Determine the (X, Y) coordinate at the center of the cell enclosing the given text.  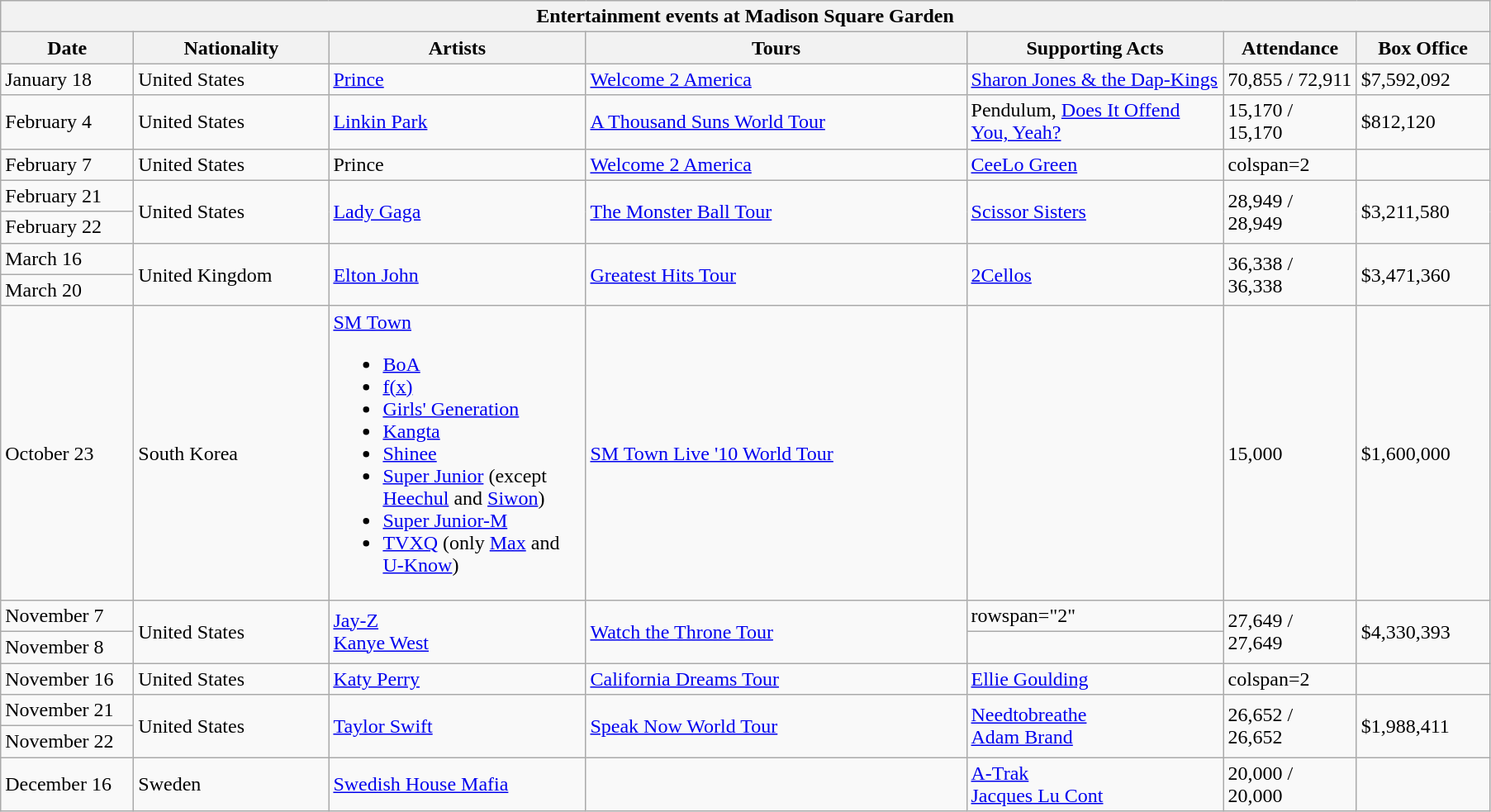
26,652 / 26,652 (1290, 726)
Greatest Hits Tour (776, 274)
Swedish House Mafia (458, 785)
November 8 (68, 647)
February 7 (68, 164)
$3,471,360 (1422, 274)
15,000 (1290, 453)
$1,600,000 (1422, 453)
rowspan="2" (1095, 615)
Taylor Swift (458, 726)
CeeLo Green (1095, 164)
Box Office (1422, 48)
Elton John (458, 274)
Tours (776, 48)
Supporting Acts (1095, 48)
November 7 (68, 615)
36,338 / 36,338 (1290, 274)
California Dreams Tour (776, 678)
Sharon Jones & the Dap-Kings (1095, 79)
$812,120 (1422, 122)
The Monster Ball Tour (776, 211)
$7,592,092 (1422, 79)
Artists (458, 48)
20,000 / 20,000 (1290, 785)
15,170 / 15,170 (1290, 122)
$3,211,580 (1422, 211)
27,649 / 27,649 (1290, 631)
28,949 / 28,949 (1290, 211)
Watch the Throne Tour (776, 631)
Attendance (1290, 48)
Pendulum, Does It Offend You, Yeah? (1095, 122)
Scissor Sisters (1095, 211)
December 16 (68, 785)
November 22 (68, 742)
Entertainment events at Madison Square Garden (745, 17)
February 21 (68, 196)
March 16 (68, 259)
NeedtobreatheAdam Brand (1095, 726)
Speak Now World Tour (776, 726)
Date (68, 48)
November 21 (68, 710)
SM TownBoAf(x)Girls' GenerationKangtaShineeSuper Junior (except Heechul and Siwon)Super Junior-MTVXQ (only Max and U-Know) (458, 453)
November 16 (68, 678)
Nationality (231, 48)
March 20 (68, 290)
SM Town Live '10 World Tour (776, 453)
$4,330,393 (1422, 631)
A-TrakJacques Lu Cont (1095, 785)
Jay-ZKanye West (458, 631)
January 18 (68, 79)
United Kingdom (231, 274)
Lady Gaga (458, 211)
February 22 (68, 227)
2Cellos (1095, 274)
South Korea (231, 453)
A Thousand Suns World Tour (776, 122)
Linkin Park (458, 122)
October 23 (68, 453)
Ellie Goulding (1095, 678)
$1,988,411 (1422, 726)
Katy Perry (458, 678)
Sweden (231, 785)
February 4 (68, 122)
70,855 / 72,911 (1290, 79)
